Find where the given text appears and provide that cell's center as (X, Y) coordinate. 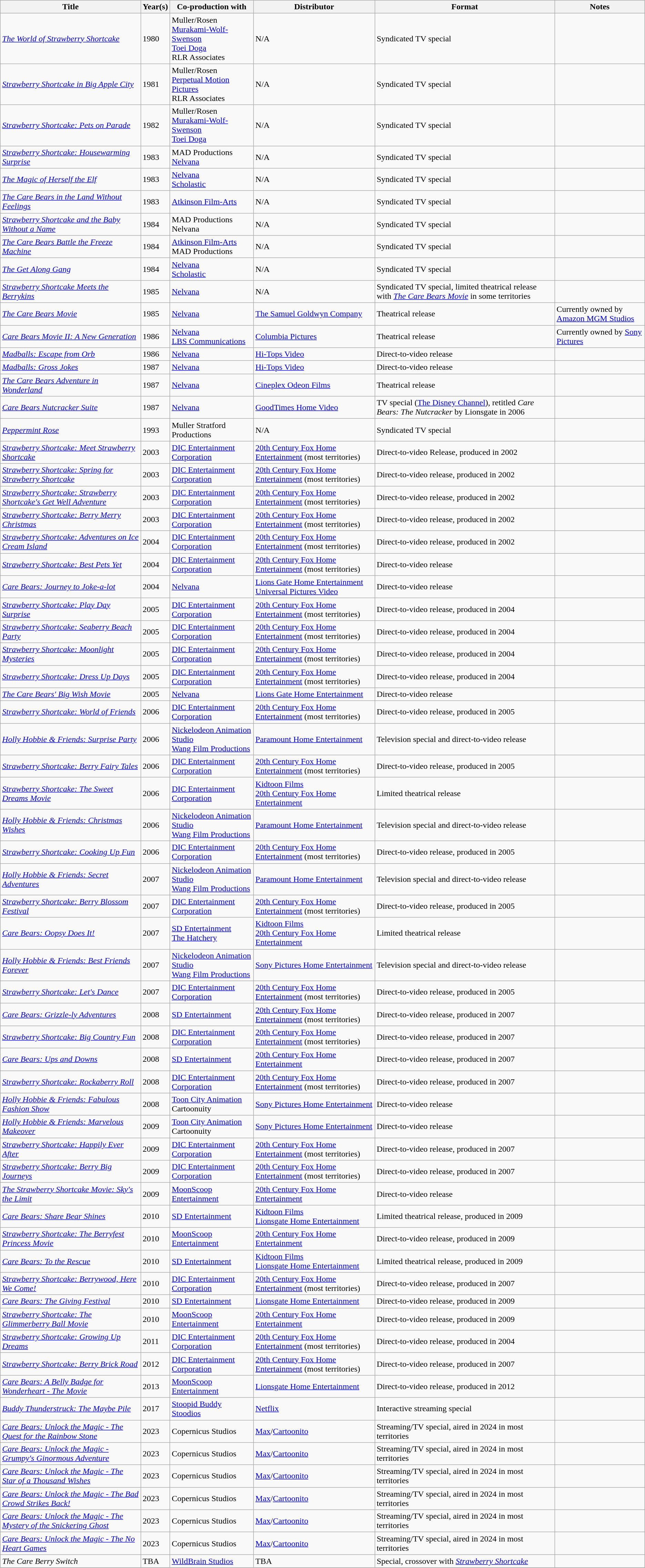
Year(s) (155, 7)
Buddy Thunderstruck: The Maybe Pile (71, 1409)
1982 (155, 125)
Columbia Pictures (314, 336)
Strawberry Shortcake: Moonlight Mysteries (71, 654)
The World of Strawberry Shortcake (71, 39)
Strawberry Shortcake: Berry Merry Christmas (71, 520)
Cineplex Odeon Films (314, 385)
Stoopid Buddy Stoodios (212, 1409)
2012 (155, 1364)
Strawberry Shortcake and the Baby Without a Name (71, 224)
The Care Berry Switch (71, 1561)
Care Bears: To the Rescue (71, 1261)
NelvanaLBS Communications (212, 336)
Strawberry Shortcake: The Glimmerberry Ball Movie (71, 1319)
Holly Hobbie & Friends: Marvelous Makeover (71, 1127)
Care Bears Movie II: A New Generation (71, 336)
The Care Bears Adventure in Wonderland (71, 385)
Strawberry Shortcake: Pets on Parade (71, 125)
Care Bears: Unlock the Magic - The Bad Crowd Strikes Back! (71, 1498)
GoodTimes Home Video (314, 407)
1981 (155, 84)
TV special (The Disney Channel), retitled Care Bears: The Nutcracker by Lionsgate in 2006 (465, 407)
Holly Hobbie & Friends: Secret Adventures (71, 879)
Care Bears: Grizzle-ly Adventures (71, 1015)
The Magic of Herself the Elf (71, 179)
The Care Bears Movie (71, 314)
Strawberry Shortcake: Seaberry Beach Party (71, 631)
WildBrain Studios (212, 1561)
Syndicated TV special, limited theatrical release with The Care Bears Movie in some territories (465, 292)
Strawberry Shortcake: Berry Brick Road (71, 1364)
Strawberry Shortcake: Housewarming Surprise (71, 157)
The Care Bears' Big Wish Movie (71, 694)
The Care Bears in the Land Without Feelings (71, 202)
Notes (600, 7)
The Care Bears Battle the Freeze Machine (71, 247)
Strawberry Shortcake: World of Friends (71, 712)
Care Bears Nutcracker Suite (71, 407)
Strawberry Shortcake: Berry Blossom Festival (71, 906)
Currently owned by Sony Pictures (600, 336)
Care Bears: Ups and Downs (71, 1059)
Care Bears: Unlock the Magic - Grumpy's Ginormous Adventure (71, 1454)
2017 (155, 1409)
Holly Hobbie & Friends: Christmas Wishes (71, 825)
Format (465, 7)
Netflix (314, 1409)
Madballs: Gross Jokes (71, 367)
Care Bears: Unlock the Magic - The Star of a Thousand Wishes (71, 1476)
Strawberry Shortcake: Rockaberry Roll (71, 1081)
Muller/RosenMurakami-Wolf-SwensonToei DogaRLR Associates (212, 39)
SD EntertainmentThe Hatchery (212, 933)
Muller Stratford Productions (212, 430)
The Samuel Goldwyn Company (314, 314)
1980 (155, 39)
Atkinson Film-Arts (212, 202)
Strawberry Shortcake Meets the Berrykins (71, 292)
Peppermint Rose (71, 430)
Strawberry Shortcake: Adventures on Ice Cream Island (71, 542)
Holly Hobbie & Friends: Surprise Party (71, 739)
Title (71, 7)
Interactive streaming special (465, 1409)
Care Bears: Unlock the Magic - The No Heart Games (71, 1543)
Care Bears: Unlock the Magic - The Mystery of the Snickering Ghost (71, 1521)
Direct-to-video Release, produced in 2002 (465, 452)
Strawberry Shortcake: Berrywood, Here We Come! (71, 1283)
Madballs: Escape from Orb (71, 354)
Strawberry Shortcake: Spring for Strawberry Shortcake (71, 475)
Strawberry Shortcake: Play Day Surprise (71, 609)
Currently owned by Amazon MGM Studios (600, 314)
1993 (155, 430)
Strawberry Shortcake: Happily Ever After (71, 1149)
Special, crossover with Strawberry Shortcake (465, 1561)
Care Bears: Unlock the Magic - The Quest for the Rainbow Stone (71, 1431)
2013 (155, 1386)
Atkinson Film-ArtsMAD Productions (212, 247)
Co-production with (212, 7)
Strawberry Shortcake: Berry Big Journeys (71, 1172)
Muller/RosenMurakami-Wolf-SwensonToei Doga (212, 125)
Strawberry Shortcake: The Berryfest Princess Movie (71, 1239)
Strawberry Shortcake: The Sweet Dreams Movie (71, 793)
Care Bears: Oopsy Does It! (71, 933)
Care Bears: Journey to Joke-a-lot (71, 587)
Care Bears: The Giving Festival (71, 1301)
The Strawberry Shortcake Movie: Sky's the Limit (71, 1194)
Holly Hobbie & Friends: Best Friends Forever (71, 965)
Distributor (314, 7)
Strawberry Shortcake: Growing Up Dreams (71, 1341)
Lions Gate Home Entertainment (314, 694)
Strawberry Shortcake: Berry Fairy Tales (71, 766)
Care Bears: Share Bear Shines (71, 1216)
2011 (155, 1341)
Strawberry Shortcake: Dress Up Days (71, 676)
Care Bears: A Belly Badge for Wonderheart - The Movie (71, 1386)
Direct-to-video release, produced in 2012 (465, 1386)
Strawberry Shortcake: Best Pets Yet (71, 564)
Strawberry Shortcake: Meet Strawberry Shortcake (71, 452)
Strawberry Shortcake: Strawberry Shortcake's Get Well Adventure (71, 497)
Strawberry Shortcake in Big Apple City (71, 84)
Lions Gate Home EntertainmentUniversal Pictures Video (314, 587)
Muller/RosenPerpetual Motion PicturesRLR Associates (212, 84)
Strawberry Shortcake: Big Country Fun (71, 1037)
Strawberry Shortcake: Let's Dance (71, 992)
Strawberry Shortcake: Cooking Up Fun (71, 852)
The Get Along Gang (71, 269)
Holly Hobbie & Friends: Fabulous Fashion Show (71, 1104)
